Capture the cell that displays the provided text and extract its [x, y] central coordinate. 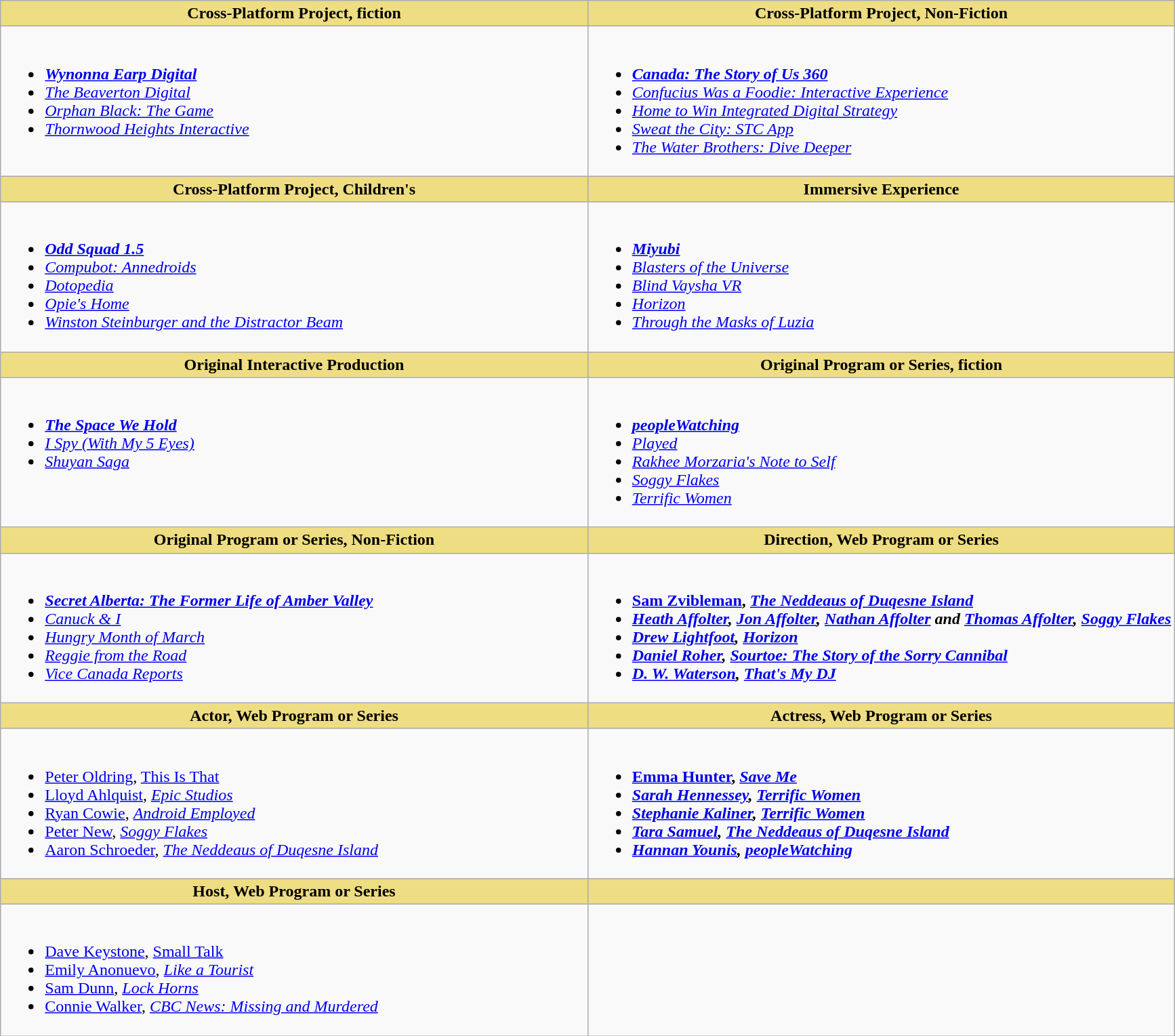
Direction, Web Program or Series [881, 540]
Secret Alberta: The Former Life of Amber ValleyCanuck & IHungry Month of MarchReggie from the RoadVice Canada Reports [294, 627]
Cross-Platform Project, fiction [294, 14]
The Space We HoldI Spy (With My 5 Eyes)Shuyan Saga [294, 453]
Original Program or Series, fiction [881, 365]
Original Program or Series, Non-Fiction [294, 540]
Cross-Platform Project, Children's [294, 189]
Original Interactive Production [294, 365]
Immersive Experience [881, 189]
Host, Web Program or Series [294, 891]
Actress, Web Program or Series [881, 716]
Cross-Platform Project, Non-Fiction [881, 14]
Dave Keystone, Small TalkEmily Anonuevo, Like a TouristSam Dunn, Lock HornsConnie Walker, CBC News: Missing and Murdered [294, 970]
Actor, Web Program or Series [294, 716]
MiyubiBlasters of the UniverseBlind Vaysha VRHorizonThrough the Masks of Luzia [881, 276]
Odd Squad 1.5Compubot: AnnedroidsDotopediaOpie's HomeWinston Steinburger and the Distractor Beam [294, 276]
Wynonna Earp DigitalThe Beaverton DigitalOrphan Black: The GameThornwood Heights Interactive [294, 102]
peopleWatchingPlayedRakhee Morzaria's Note to SelfSoggy FlakesTerrific Women [881, 453]
